Locate the cell with the specified text and output its (x, y) center coordinate. 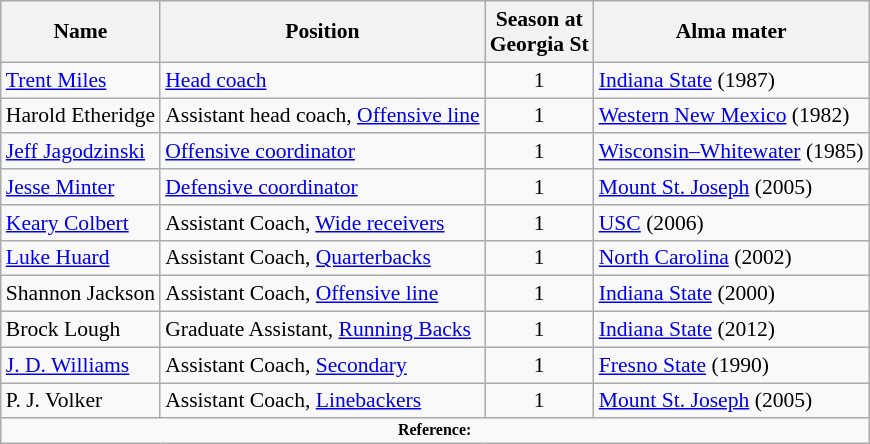
Fresno State (1990) (732, 365)
P. J. Volker (80, 401)
Indiana State (2000) (732, 294)
Assistant Coach, Offensive line (322, 294)
Jeff Jagodzinski (80, 152)
Keary Colbert (80, 223)
Assistant Coach, Quarterbacks (322, 258)
J. D. Williams (80, 365)
Season atGeorgia St (540, 32)
Indiana State (1987) (732, 80)
Assistant Coach, Secondary (322, 365)
Offensive coordinator (322, 152)
Defensive coordinator (322, 187)
North Carolina (2002) (732, 258)
Assistant Coach, Linebackers (322, 401)
Luke Huard (80, 258)
Name (80, 32)
Assistant Coach, Wide receivers (322, 223)
Assistant head coach, Offensive line (322, 116)
Western New Mexico (1982) (732, 116)
Jesse Minter (80, 187)
Reference: (435, 431)
Head coach (322, 80)
Wisconsin–Whitewater (1985) (732, 152)
USC (2006) (732, 223)
Trent Miles (80, 80)
Harold Etheridge (80, 116)
Indiana State (2012) (732, 330)
Alma mater (732, 32)
Position (322, 32)
Graduate Assistant, Running Backs (322, 330)
Brock Lough (80, 330)
Shannon Jackson (80, 294)
